Output the [x, y] coordinate of the center of the cell containing the given text.  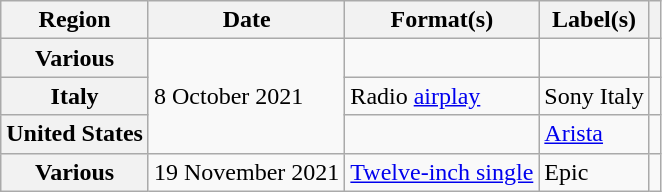
Region [75, 20]
Twelve-inch single [442, 172]
Date [246, 20]
Italy [75, 96]
8 October 2021 [246, 96]
Arista [594, 134]
19 November 2021 [246, 172]
Radio airplay [442, 96]
Epic [594, 172]
Format(s) [442, 20]
Label(s) [594, 20]
Sony Italy [594, 96]
United States [75, 134]
